Determine the [X, Y] coordinate at the center of the cell enclosing the given text.  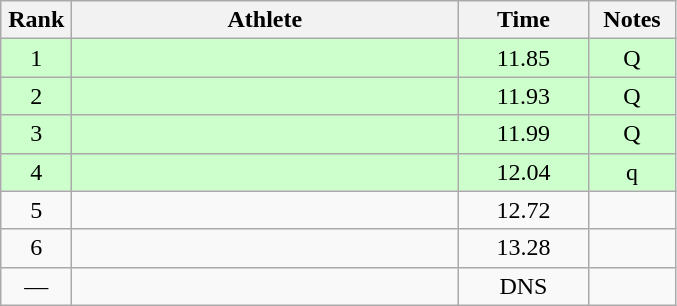
Notes [632, 20]
4 [36, 172]
q [632, 172]
DNS [524, 286]
— [36, 286]
6 [36, 248]
3 [36, 134]
11.85 [524, 58]
13.28 [524, 248]
Athlete [265, 20]
12.72 [524, 210]
Rank [36, 20]
Time [524, 20]
1 [36, 58]
5 [36, 210]
11.93 [524, 96]
11.99 [524, 134]
2 [36, 96]
12.04 [524, 172]
